Identify which cell holds the provided text, then report its (X, Y) central coordinate. 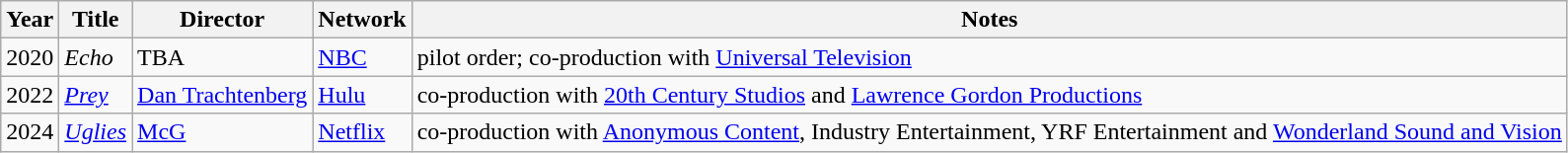
Prey (96, 95)
Director (223, 20)
co-production with Anonymous Content, Industry Entertainment, YRF Entertainment and Wonderland Sound and Vision (989, 132)
Title (96, 20)
2022 (30, 95)
Notes (989, 20)
TBA (223, 57)
NBC (362, 57)
Netflix (362, 132)
Year (30, 20)
McG (223, 132)
Uglies (96, 132)
2024 (30, 132)
2020 (30, 57)
Hulu (362, 95)
Echo (96, 57)
co-production with 20th Century Studios and Lawrence Gordon Productions (989, 95)
pilot order; co-production with Universal Television (989, 57)
Network (362, 20)
Dan Trachtenberg (223, 95)
